Determine the (x, y) coordinate at the center of the cell enclosing the given text.  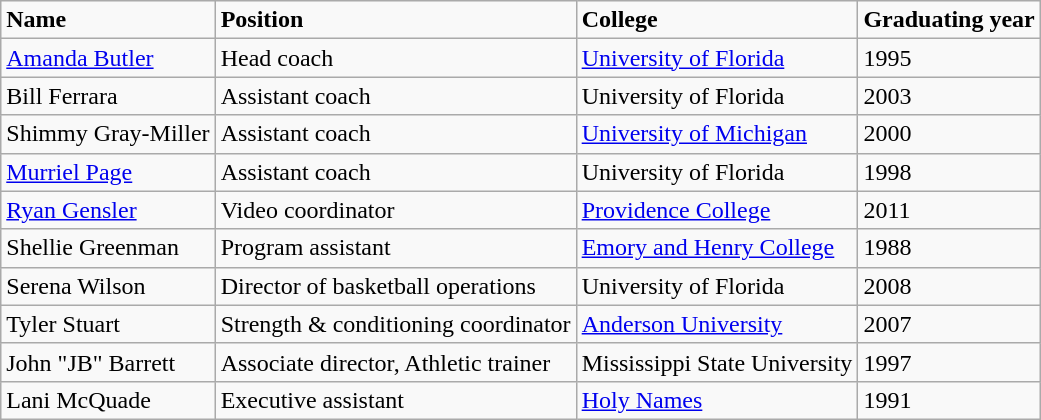
Lani McQuade (108, 400)
Strength & conditioning coordinator (396, 324)
Name (108, 20)
John "JB" Barrett (108, 362)
Program assistant (396, 248)
Tyler Stuart (108, 324)
Director of basketball operations (396, 286)
Providence College (717, 210)
2003 (949, 96)
College (717, 20)
Position (396, 20)
Graduating year (949, 20)
2011 (949, 210)
2007 (949, 324)
2000 (949, 134)
2008 (949, 286)
Shellie Greenman (108, 248)
Holy Names (717, 400)
Associate director, Athletic trainer (396, 362)
Video coordinator (396, 210)
Shimmy Gray-Miller (108, 134)
1997 (949, 362)
Ryan Gensler (108, 210)
Executive assistant (396, 400)
Mississippi State University (717, 362)
1998 (949, 172)
Serena Wilson (108, 286)
1991 (949, 400)
Amanda Butler (108, 58)
Murriel Page (108, 172)
Head coach (396, 58)
Anderson University (717, 324)
1988 (949, 248)
Emory and Henry College (717, 248)
University of Michigan (717, 134)
1995 (949, 58)
Bill Ferrara (108, 96)
